Provide the (x, y) coordinate of the cell's center where the given text is located.  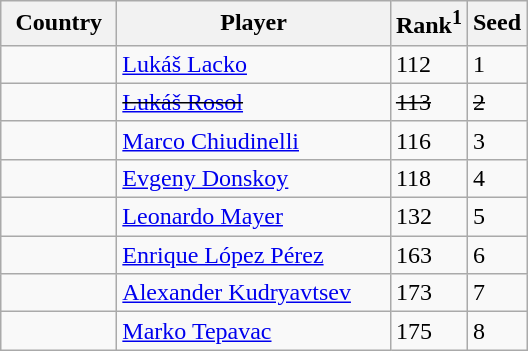
7 (496, 293)
4 (496, 178)
Evgeny Donskoy (254, 178)
Marko Tepavac (254, 331)
2 (496, 102)
132 (428, 217)
8 (496, 331)
Player (254, 24)
163 (428, 255)
Lukáš Rosol (254, 102)
118 (428, 178)
Seed (496, 24)
Marco Chiudinelli (254, 140)
116 (428, 140)
173 (428, 293)
1 (496, 64)
3 (496, 140)
113 (428, 102)
Country (59, 24)
175 (428, 331)
Rank1 (428, 24)
Enrique López Pérez (254, 255)
Lukáš Lacko (254, 64)
Leonardo Mayer (254, 217)
112 (428, 64)
5 (496, 217)
6 (496, 255)
Alexander Kudryavtsev (254, 293)
